Locate the cell with the specified text and output its [x, y] center coordinate. 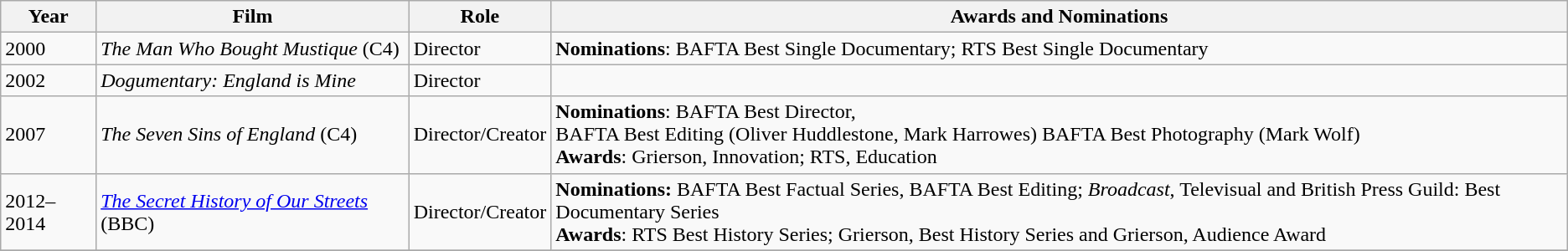
Film [253, 17]
2002 [49, 80]
The Man Who Bought Mustique (C4) [253, 49]
Dogumentary: England is Mine [253, 80]
The Seven Sins of England (C4) [253, 135]
Role [480, 17]
2000 [49, 49]
2007 [49, 135]
The Secret History of Our Streets (BBC) [253, 212]
Awards and Nominations [1059, 17]
Nominations: BAFTA Best Single Documentary; RTS Best Single Documentary [1059, 49]
Year [49, 17]
2012–2014 [49, 212]
